From the cell containing the given text, extract its center point as [x, y] coordinate. 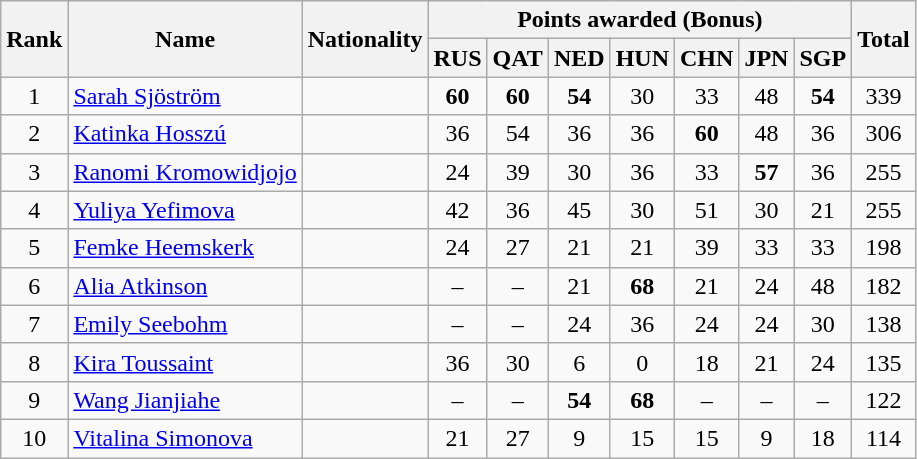
1 [34, 96]
57 [766, 172]
114 [884, 438]
138 [884, 324]
45 [579, 210]
Wang Jianjiahe [185, 400]
Vitalina Simonova [185, 438]
CHN [707, 58]
HUN [642, 58]
Rank [34, 39]
Femke Heemskerk [185, 248]
SGP [823, 58]
QAT [518, 58]
Alia Atkinson [185, 286]
Total [884, 39]
2 [34, 134]
NED [579, 58]
42 [458, 210]
4 [34, 210]
Name [185, 39]
Kira Toussaint [185, 362]
182 [884, 286]
198 [884, 248]
Sarah Sjöström [185, 96]
Katinka Hosszú [185, 134]
306 [884, 134]
JPN [766, 58]
Emily Seebohm [185, 324]
Ranomi Kromowidjojo [185, 172]
0 [642, 362]
5 [34, 248]
RUS [458, 58]
135 [884, 362]
122 [884, 400]
339 [884, 96]
Yuliya Yefimova [185, 210]
Points awarded (Bonus) [640, 20]
10 [34, 438]
Nationality [365, 39]
3 [34, 172]
8 [34, 362]
7 [34, 324]
51 [707, 210]
